Find where the given text appears and provide that cell's center as (X, Y) coordinate. 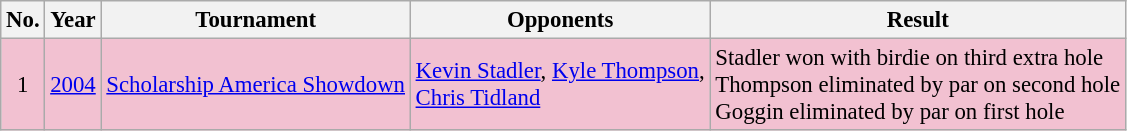
1 (23, 85)
Opponents (560, 20)
Stadler won with birdie on third extra holeThompson eliminated by par on second holeGoggin eliminated by par on first hole (918, 85)
Tournament (256, 20)
No. (23, 20)
Year (73, 20)
Kevin Stadler, Kyle Thompson, Chris Tidland (560, 85)
2004 (73, 85)
Scholarship America Showdown (256, 85)
Result (918, 20)
